Locate the cell with the specified text and output its (X, Y) center coordinate. 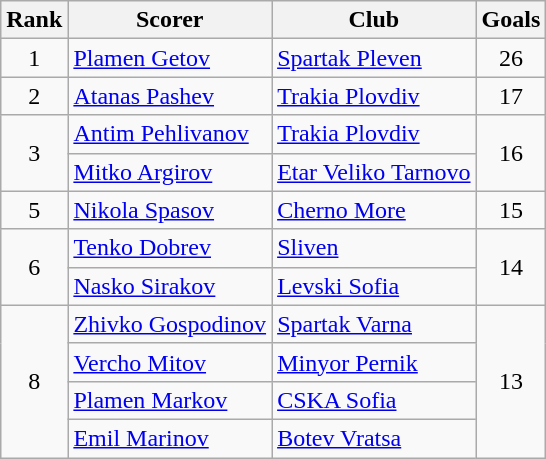
Tenko Dobrev (170, 248)
13 (511, 381)
Plamen Markov (170, 400)
Zhivko Gospodinov (170, 324)
Goals (511, 20)
Sliven (374, 248)
Club (374, 20)
2 (34, 96)
Antim Pehlivanov (170, 134)
Atanas Pashev (170, 96)
Vercho Mitov (170, 362)
Nasko Sirakov (170, 286)
Levski Sofia (374, 286)
Cherno More (374, 210)
6 (34, 267)
Emil Marinov (170, 438)
Minyor Pernik (374, 362)
5 (34, 210)
Botev Vratsa (374, 438)
Etar Veliko Tarnovo (374, 172)
Plamen Getov (170, 58)
Scorer (170, 20)
Mitko Argirov (170, 172)
CSKA Sofia (374, 400)
Rank (34, 20)
Nikola Spasov (170, 210)
17 (511, 96)
15 (511, 210)
14 (511, 267)
Spartak Pleven (374, 58)
1 (34, 58)
Spartak Varna (374, 324)
16 (511, 153)
3 (34, 153)
8 (34, 381)
26 (511, 58)
